Return the [x, y] coordinate for the center point of the cell that contains the specified text.  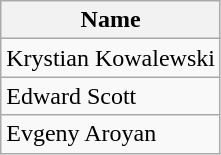
Evgeny Aroyan [111, 134]
Name [111, 20]
Edward Scott [111, 96]
Krystian Kowalewski [111, 58]
